Provide the [x, y] coordinate of the cell's center where the given text is located.  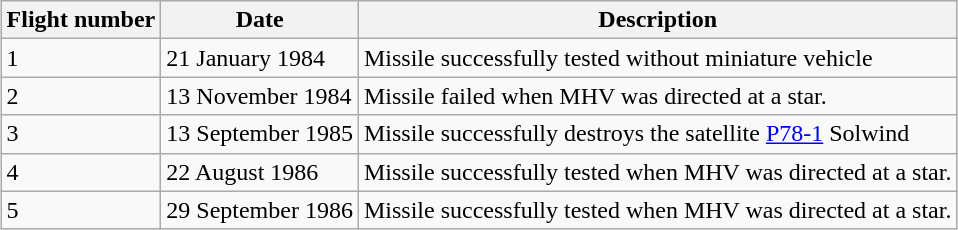
Description [657, 20]
Date [260, 20]
21 January 1984 [260, 58]
29 September 1986 [260, 210]
4 [81, 172]
Missile successfully destroys the satellite P78-1 Solwind [657, 134]
3 [81, 134]
Missile failed when MHV was directed at a star. [657, 96]
1 [81, 58]
13 November 1984 [260, 96]
Flight number [81, 20]
5 [81, 210]
2 [81, 96]
22 August 1986 [260, 172]
Missile successfully tested without miniature vehicle [657, 58]
13 September 1985 [260, 134]
